Output the [X, Y] coordinate of the center of the cell containing the given text.  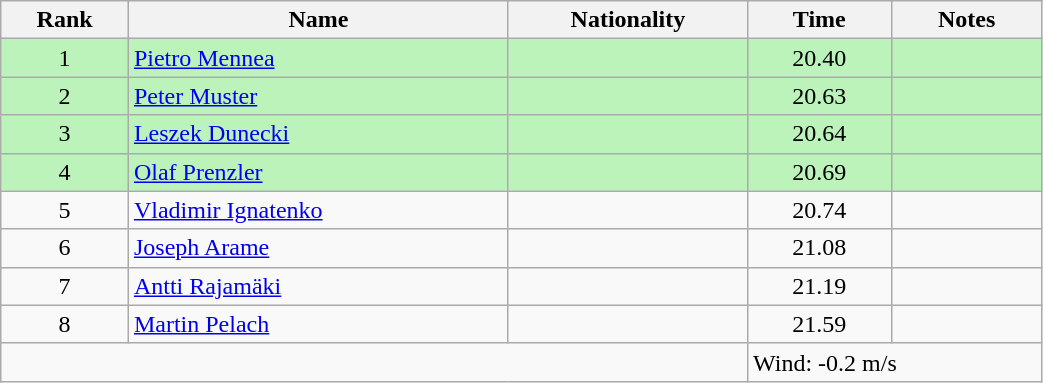
20.40 [820, 58]
Peter Muster [318, 96]
2 [65, 96]
21.19 [820, 286]
7 [65, 286]
20.64 [820, 134]
Name [318, 20]
20.74 [820, 210]
Vladimir Ignatenko [318, 210]
Time [820, 20]
Joseph Arame [318, 248]
20.69 [820, 172]
20.63 [820, 96]
Leszek Dunecki [318, 134]
1 [65, 58]
Notes [966, 20]
3 [65, 134]
5 [65, 210]
6 [65, 248]
4 [65, 172]
Pietro Mennea [318, 58]
Nationality [628, 20]
21.08 [820, 248]
Rank [65, 20]
Olaf Prenzler [318, 172]
Antti Rajamäki [318, 286]
Martin Pelach [318, 324]
21.59 [820, 324]
Wind: -0.2 m/s [895, 362]
8 [65, 324]
